Search for the cell housing the specified text and yield its (x, y) center coordinate. 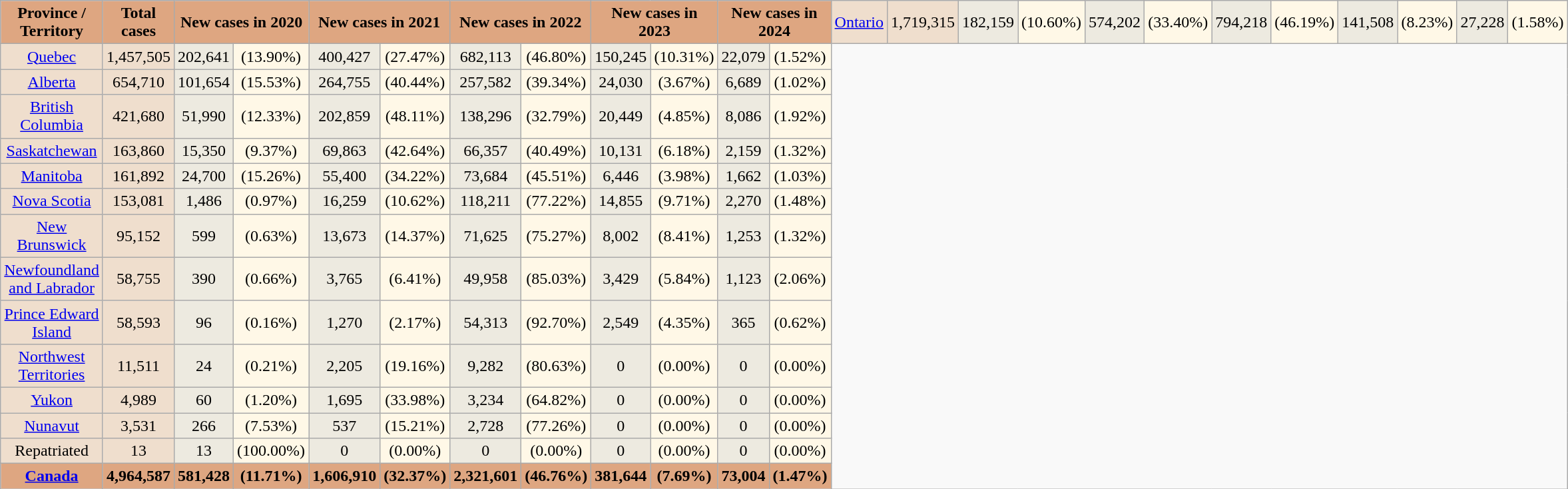
(4.35%) (684, 322)
(1.48%) (800, 201)
(0.63%) (272, 236)
71,625 (486, 236)
(9.71%) (684, 201)
4,964,587 (138, 476)
Prince Edward Island (52, 322)
(0.21%) (272, 365)
138,296 (486, 116)
118,211 (486, 201)
(19.16%) (415, 365)
(64.82%) (557, 400)
(27.47%) (415, 57)
(9.37%) (272, 151)
(10.60%) (1052, 23)
(6.41%) (415, 278)
Yukon (52, 400)
(46.80%) (557, 57)
58,593 (138, 322)
Northwest Territories (52, 365)
(1.58%) (1538, 23)
2,549 (621, 322)
16,259 (345, 201)
(4.85%) (684, 116)
581,428 (204, 476)
(3.67%) (684, 82)
27,228 (1482, 23)
Alberta (52, 82)
2,159 (743, 151)
(6.18%) (684, 151)
95,152 (138, 236)
13,673 (345, 236)
1,123 (743, 278)
Nova Scotia (52, 201)
(33.40%) (1178, 23)
(75.27%) (557, 236)
1,695 (345, 400)
141,508 (1368, 23)
(15.53%) (272, 82)
202,859 (345, 116)
182,159 (988, 23)
682,113 (486, 57)
266 (204, 426)
73,684 (486, 176)
10,131 (621, 151)
(1.52%) (800, 57)
New cases in 2024 (774, 23)
58,755 (138, 278)
(5.84%) (684, 278)
1,486 (204, 201)
11,511 (138, 365)
150,245 (621, 57)
(14.37%) (415, 236)
73,004 (743, 476)
(1.03%) (800, 176)
1,270 (345, 322)
(80.63%) (557, 365)
(15.26%) (272, 176)
(85.03%) (557, 278)
(10.31%) (684, 57)
22,079 (743, 57)
(3.98%) (684, 176)
(32.37%) (415, 476)
New cases in 2020 (242, 23)
(46.76%) (557, 476)
54,313 (486, 322)
8,002 (621, 236)
Manitoba (52, 176)
(7.53%) (272, 426)
69,863 (345, 151)
2,205 (345, 365)
(0.66%) (272, 278)
(77.22%) (557, 201)
9,282 (486, 365)
2,321,601 (486, 476)
(32.79%) (557, 116)
(8.23%) (1428, 23)
3,531 (138, 426)
Canada (52, 476)
153,081 (138, 201)
1,457,505 (138, 57)
400,427 (345, 57)
Quebec (52, 57)
(48.11%) (415, 116)
8,086 (743, 116)
(46.19%) (1305, 23)
(1.92%) (800, 116)
654,710 (138, 82)
New Brunswick (52, 236)
Ontario (859, 23)
New cases in 2021 (380, 23)
(2.06%) (800, 278)
British Columbia (52, 116)
2,728 (486, 426)
24,700 (204, 176)
(0.97%) (272, 201)
390 (204, 278)
(33.98%) (415, 400)
(1.02%) (800, 82)
3,234 (486, 400)
Repatriated (52, 451)
Total cases (138, 23)
(0.62%) (800, 322)
3,429 (621, 278)
(13.90%) (272, 57)
(2.17%) (415, 322)
365 (743, 322)
New cases in 2022 (521, 23)
(34.22%) (415, 176)
(40.49%) (557, 151)
(11.71%) (272, 476)
163,860 (138, 151)
(100.00%) (272, 451)
1,253 (743, 236)
(42.64%) (415, 151)
(45.51%) (557, 176)
(10.62%) (415, 201)
161,892 (138, 176)
(1.20%) (272, 400)
(7.69%) (684, 476)
Saskatchewan (52, 151)
2,270 (743, 201)
1,662 (743, 176)
Nunavut (52, 426)
24,030 (621, 82)
14,855 (621, 201)
96 (204, 322)
New cases in 2023 (654, 23)
49,958 (486, 278)
(92.70%) (557, 322)
(0.16%) (272, 322)
15,350 (204, 151)
51,990 (204, 116)
(77.26%) (557, 426)
(40.44%) (415, 82)
60 (204, 400)
(1.47%) (800, 476)
(15.21%) (415, 426)
1,719,315 (923, 23)
3,765 (345, 278)
(39.34%) (557, 82)
4,989 (138, 400)
537 (345, 426)
(12.33%) (272, 116)
66,357 (486, 151)
381,644 (621, 476)
421,680 (138, 116)
20,449 (621, 116)
6,689 (743, 82)
574,202 (1115, 23)
101,654 (204, 82)
55,400 (345, 176)
(8.41%) (684, 236)
6,446 (621, 176)
24 (204, 365)
794,218 (1241, 23)
202,641 (204, 57)
264,755 (345, 82)
599 (204, 236)
Newfoundland and Labrador (52, 278)
Province / Territory (52, 23)
1,606,910 (345, 476)
257,582 (486, 82)
